Locate the cell with the specified text and output its (X, Y) center coordinate. 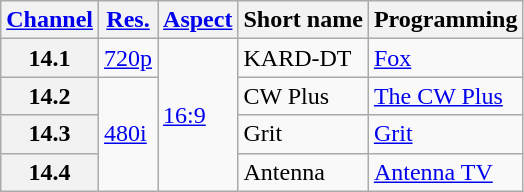
Short name (303, 20)
16:9 (198, 115)
Res. (128, 20)
Antenna (303, 172)
720p (128, 58)
The CW Plus (446, 96)
Channel (50, 20)
Fox (446, 58)
Programming (446, 20)
14.1 (50, 58)
Aspect (198, 20)
480i (128, 134)
14.4 (50, 172)
Antenna TV (446, 172)
14.3 (50, 134)
CW Plus (303, 96)
KARD-DT (303, 58)
14.2 (50, 96)
